Pinpoint the cell where the given text exists, returning its [x, y] midpoint coordinate. 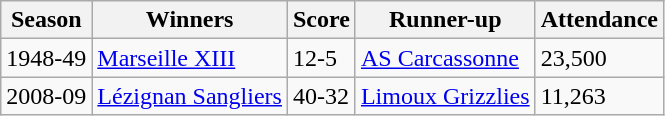
Marseille XIII [190, 58]
Lézignan Sangliers [190, 96]
11,263 [599, 96]
12-5 [321, 58]
2008-09 [46, 96]
Limoux Grizzlies [445, 96]
23,500 [599, 58]
AS Carcassonne [445, 58]
1948-49 [46, 58]
Season [46, 20]
40-32 [321, 96]
Score [321, 20]
Attendance [599, 20]
Winners [190, 20]
Runner-up [445, 20]
